Extract the (x, y) coordinate from the center of the cell holding the provided text.  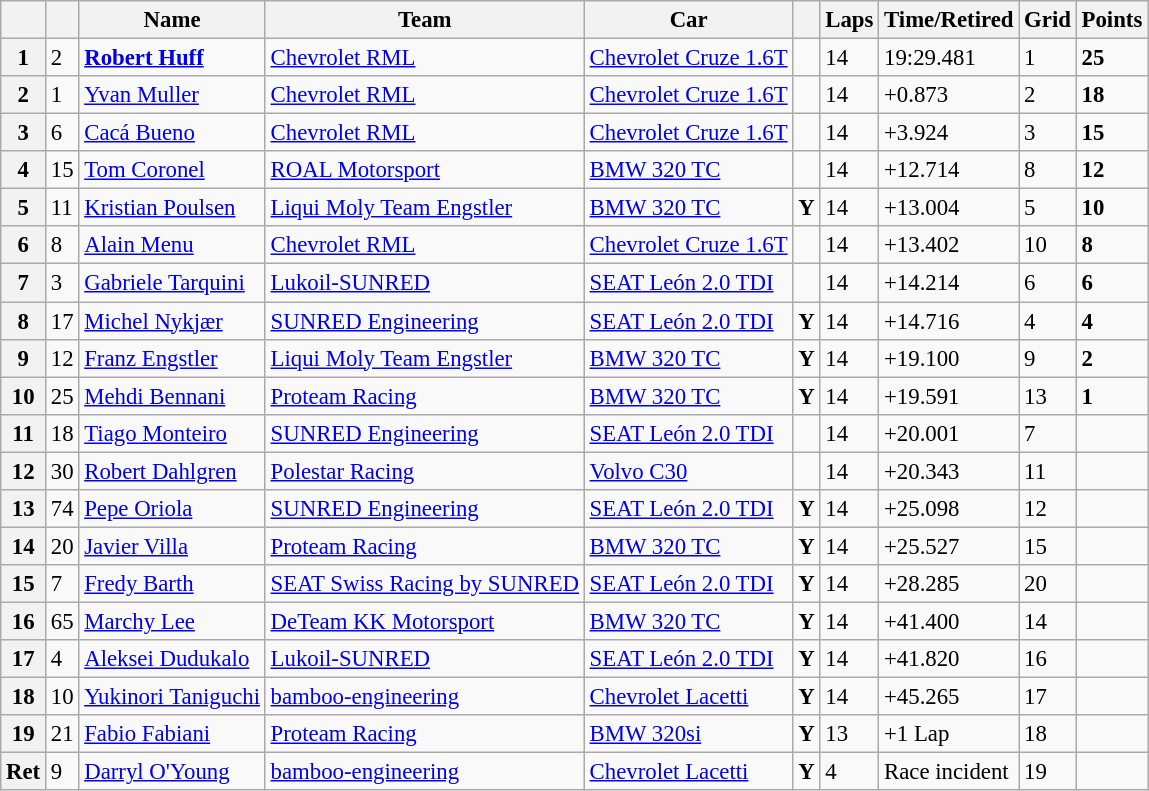
Kristian Poulsen (172, 208)
Yukinori Taniguchi (172, 697)
Aleksei Dudukalo (172, 659)
Yvan Muller (172, 95)
Volvo C30 (688, 471)
Marchy Lee (172, 621)
Grid (1048, 20)
21 (62, 734)
65 (62, 621)
+41.820 (949, 659)
Pepe Oriola (172, 509)
+14.214 (949, 283)
Tom Coronel (172, 170)
Race incident (949, 772)
+28.285 (949, 584)
Points (1112, 20)
74 (62, 509)
SEAT Swiss Racing by SUNRED (424, 584)
Darryl O'Young (172, 772)
DeTeam KK Motorsport (424, 621)
Polestar Racing (424, 471)
19:29.481 (949, 58)
Fredy Barth (172, 584)
Fabio Fabiani (172, 734)
Name (172, 20)
Time/Retired (949, 20)
Gabriele Tarquini (172, 283)
+14.716 (949, 321)
Cacá Bueno (172, 133)
+19.100 (949, 358)
+3.924 (949, 133)
+25.098 (949, 509)
+1 Lap (949, 734)
BMW 320si (688, 734)
Javier Villa (172, 546)
Tiago Monteiro (172, 433)
+20.001 (949, 433)
+0.873 (949, 95)
Laps (850, 20)
Team (424, 20)
+19.591 (949, 396)
+13.402 (949, 245)
Car (688, 20)
+12.714 (949, 170)
Ret (24, 772)
+45.265 (949, 697)
+13.004 (949, 208)
Robert Huff (172, 58)
Mehdi Bennani (172, 396)
+41.400 (949, 621)
Franz Engstler (172, 358)
+25.527 (949, 546)
Alain Menu (172, 245)
+20.343 (949, 471)
Michel Nykjær (172, 321)
30 (62, 471)
Robert Dahlgren (172, 471)
ROAL Motorsport (424, 170)
